Scan for the cell matching the given text and deliver its [x, y] coordinate at center. 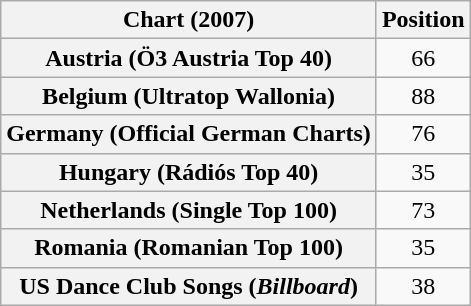
Belgium (Ultratop Wallonia) [189, 96]
Hungary (Rádiós Top 40) [189, 172]
US Dance Club Songs (Billboard) [189, 286]
Chart (2007) [189, 20]
38 [423, 286]
66 [423, 58]
76 [423, 134]
Netherlands (Single Top 100) [189, 210]
Germany (Official German Charts) [189, 134]
88 [423, 96]
Romania (Romanian Top 100) [189, 248]
Austria (Ö3 Austria Top 40) [189, 58]
73 [423, 210]
Position [423, 20]
